For the text-containing cell, return its midpoint in [X, Y] coordinate format. 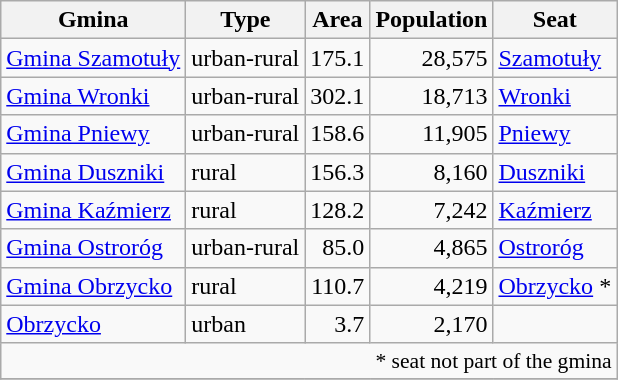
Gmina Szamotuły [94, 58]
Pniewy [555, 134]
110.7 [338, 286]
Wronki [555, 96]
Gmina Obrzycko [94, 286]
4,219 [432, 286]
Kaźmierz [555, 210]
18,713 [432, 96]
128.2 [338, 210]
urban [246, 324]
302.1 [338, 96]
Szamotuły [555, 58]
8,160 [432, 172]
Gmina Wronki [94, 96]
* seat not part of the gmina [309, 361]
11,905 [432, 134]
Area [338, 20]
3.7 [338, 324]
Duszniki [555, 172]
Gmina Ostroróg [94, 248]
Type [246, 20]
Gmina Kaźmierz [94, 210]
Population [432, 20]
7,242 [432, 210]
Seat [555, 20]
28,575 [432, 58]
Gmina [94, 20]
158.6 [338, 134]
175.1 [338, 58]
4,865 [432, 248]
Obrzycko [94, 324]
2,170 [432, 324]
156.3 [338, 172]
85.0 [338, 248]
Gmina Pniewy [94, 134]
Gmina Duszniki [94, 172]
Ostroróg [555, 248]
Obrzycko * [555, 286]
